Capture the cell that displays the provided text and extract its [X, Y] central coordinate. 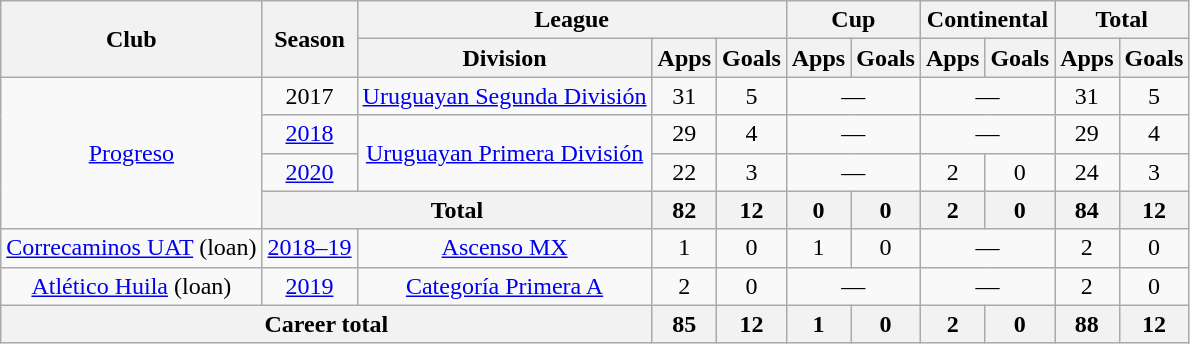
Club [132, 39]
84 [1087, 210]
88 [1087, 324]
2019 [310, 286]
Correcaminos UAT (loan) [132, 248]
Cup [853, 20]
Atlético Huila (loan) [132, 286]
Categoría Primera A [504, 286]
2018 [310, 134]
2018–19 [310, 248]
Uruguayan Segunda División [504, 96]
Progreso [132, 153]
League [572, 20]
24 [1087, 172]
Career total [326, 324]
2017 [310, 96]
85 [684, 324]
82 [684, 210]
Season [310, 39]
Division [504, 58]
2020 [310, 172]
22 [684, 172]
Continental [987, 20]
Uruguayan Primera División [504, 153]
Ascenso MX [504, 248]
